Extract the [x, y] coordinate from the center of the cell holding the provided text.  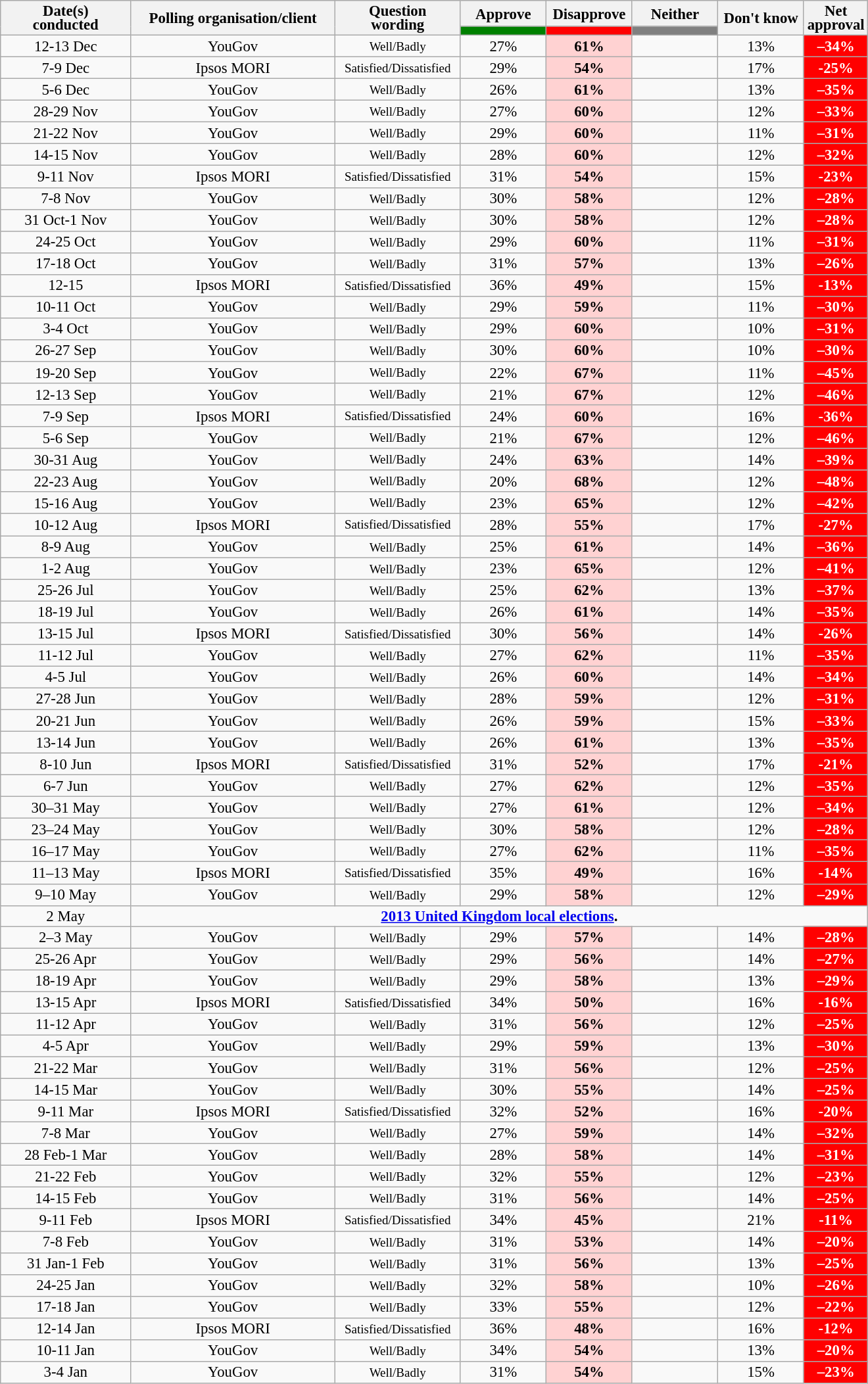
–48% [836, 481]
31 Jan-1 Feb [66, 1264]
2–3 May [66, 938]
9-11 Feb [66, 1220]
-26% [836, 634]
-25% [836, 68]
18-19 Apr [66, 981]
24-25 Oct [66, 242]
Don't know [761, 18]
11–13 May [66, 873]
48% [589, 1329]
68% [589, 481]
–37% [836, 590]
35% [504, 873]
25-26 Apr [66, 959]
7-8 Mar [66, 1133]
2 May [66, 916]
10-11 Oct [66, 308]
14-15 Feb [66, 1198]
-21% [836, 764]
Date(s)conducted [66, 18]
28 Feb-1 Mar [66, 1155]
30-31 Aug [66, 459]
14-15 Nov [66, 155]
–36% [836, 547]
10-12 Aug [66, 525]
-11% [836, 1220]
–41% [836, 568]
33% [504, 1307]
12-14 Jan [66, 1329]
-36% [836, 416]
12-13 Sep [66, 394]
12-13 Dec [66, 46]
–45% [836, 372]
-14% [836, 873]
17-18 Oct [66, 263]
7-9 Dec [66, 68]
1-2 Aug [66, 568]
16–17 May [66, 851]
8-10 Jun [66, 764]
10-11 Jan [66, 1350]
–27% [836, 959]
5-6 Sep [66, 438]
13-15 Apr [66, 1002]
14-15 Mar [66, 1090]
2013 United Kingdom local elections. [500, 916]
3-4 Jan [66, 1373]
53% [589, 1241]
-12% [836, 1329]
3-4 Oct [66, 329]
–39% [836, 459]
13-14 Jun [66, 743]
18-19 Jul [66, 611]
7-9 Sep [66, 416]
9–10 May [66, 894]
Questionwording [397, 18]
-23% [836, 176]
21-22 Nov [66, 133]
26-27 Sep [66, 351]
30–31 May [66, 807]
25-26 Jul [66, 590]
21-22 Feb [66, 1177]
4-5 Apr [66, 1045]
31 Oct-1 Nov [66, 220]
19-20 Sep [66, 372]
-20% [836, 1111]
5-6 Dec [66, 89]
27-28 Jun [66, 698]
13-15 Jul [66, 634]
22-23 Aug [66, 481]
28-29 Nov [66, 112]
20-21 Jun [66, 721]
–42% [836, 502]
Net approval [836, 18]
9-11 Nov [66, 176]
12-15 [66, 285]
9-11 Mar [66, 1111]
24-25 Jan [66, 1285]
11-12 Jul [66, 655]
20% [504, 481]
-16% [836, 1002]
-27% [836, 525]
7-8 Nov [66, 199]
Neither [675, 13]
4-5 Jul [66, 677]
8-9 Aug [66, 547]
23–24 May [66, 830]
15-16 Aug [66, 502]
63% [589, 459]
Approve [504, 13]
21-22 Mar [66, 1068]
Polling organisation/client [233, 18]
22% [504, 372]
45% [589, 1220]
–22% [836, 1307]
7-8 Feb [66, 1241]
Disapprove [589, 13]
-13% [836, 285]
17-18 Jan [66, 1307]
50% [589, 1002]
6-7 Jun [66, 786]
11-12 Apr [66, 1024]
